Capture the cell that displays the provided text and extract its (x, y) central coordinate. 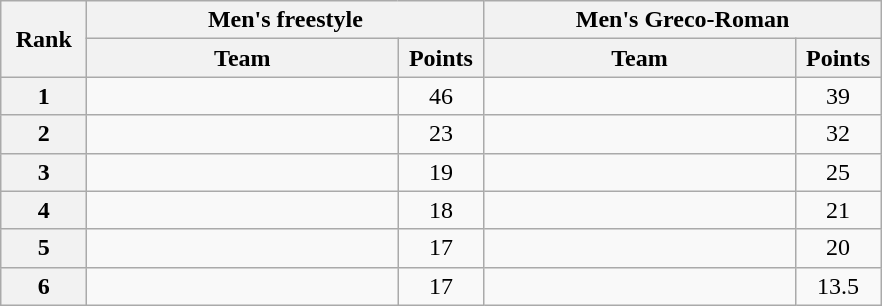
19 (441, 172)
Rank (44, 39)
23 (441, 134)
46 (441, 96)
32 (838, 134)
5 (44, 248)
6 (44, 286)
4 (44, 210)
13.5 (838, 286)
Men's freestyle (286, 20)
1 (44, 96)
2 (44, 134)
18 (441, 210)
25 (838, 172)
21 (838, 210)
Men's Greco-Roman (682, 20)
20 (838, 248)
3 (44, 172)
39 (838, 96)
